Determine the (X, Y) coordinate at the center of the cell enclosing the given text.  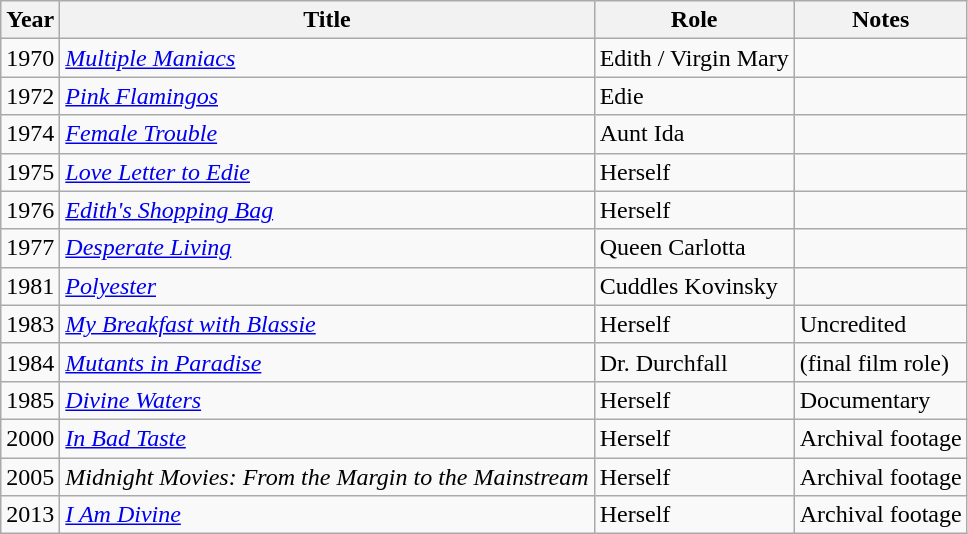
Female Trouble (327, 134)
Multiple Maniacs (327, 58)
1984 (30, 362)
Edith / Virgin Mary (694, 58)
Desperate Living (327, 248)
Queen Carlotta (694, 248)
1970 (30, 58)
2005 (30, 477)
I Am Divine (327, 515)
In Bad Taste (327, 438)
Aunt Ida (694, 134)
1983 (30, 324)
Cuddles Kovinsky (694, 286)
Edie (694, 96)
Polyester (327, 286)
Documentary (880, 400)
1981 (30, 286)
2000 (30, 438)
Edith's Shopping Bag (327, 210)
My Breakfast with Blassie (327, 324)
Dr. Durchfall (694, 362)
1975 (30, 172)
Love Letter to Edie (327, 172)
1976 (30, 210)
Pink Flamingos (327, 96)
Role (694, 20)
Notes (880, 20)
1985 (30, 400)
1974 (30, 134)
1972 (30, 96)
2013 (30, 515)
Year (30, 20)
Title (327, 20)
(final film role) (880, 362)
1977 (30, 248)
Uncredited (880, 324)
Mutants in Paradise (327, 362)
Midnight Movies: From the Margin to the Mainstream (327, 477)
Divine Waters (327, 400)
